Capture the cell that displays the provided text and extract its [X, Y] central coordinate. 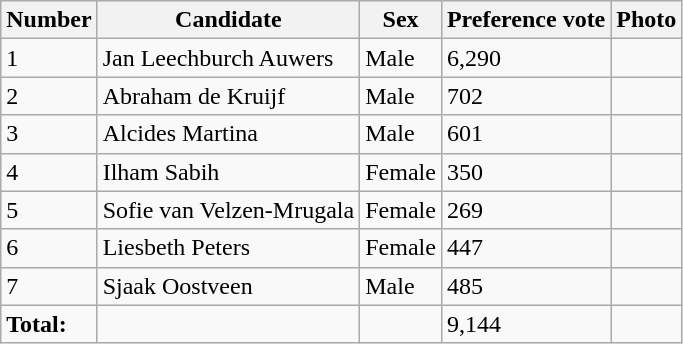
6,290 [526, 58]
350 [526, 172]
702 [526, 96]
Sjaak Oostveen [228, 286]
485 [526, 286]
447 [526, 248]
Abraham de Kruijf [228, 96]
Ilham Sabih [228, 172]
Alcides Martina [228, 134]
601 [526, 134]
Total: [49, 324]
5 [49, 210]
Candidate [228, 20]
2 [49, 96]
3 [49, 134]
Preference vote [526, 20]
Liesbeth Peters [228, 248]
Photo [646, 20]
Number [49, 20]
Jan Leechburch Auwers [228, 58]
269 [526, 210]
4 [49, 172]
Sex [401, 20]
Sofie van Velzen-Mrugala [228, 210]
7 [49, 286]
1 [49, 58]
6 [49, 248]
9,144 [526, 324]
